Determine the [x, y] coordinate at the center of the cell enclosing the given text.  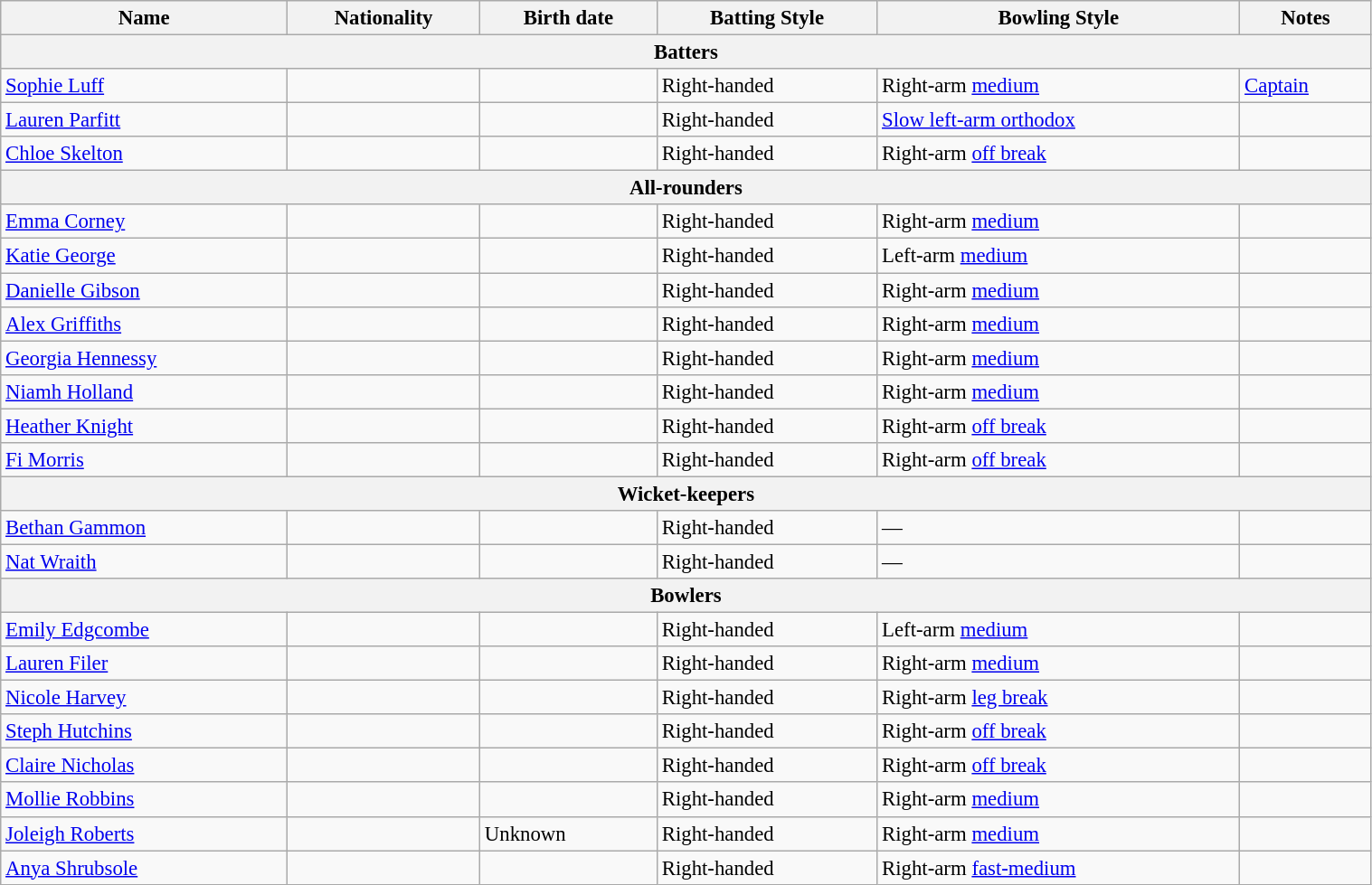
Birth date [569, 18]
Wicket-keepers [686, 494]
Bowling Style [1058, 18]
Emily Edgcombe [145, 630]
Joleigh Roberts [145, 833]
Batters [686, 52]
Heather Knight [145, 426]
Bethan Gammon [145, 528]
Anya Shrubsole [145, 868]
Alex Griffiths [145, 324]
Niamh Holland [145, 391]
Nationality [383, 18]
Unknown [569, 833]
Batting Style [767, 18]
Nat Wraith [145, 561]
Bowlers [686, 596]
Fi Morris [145, 460]
Katie George [145, 256]
Captain [1306, 86]
Lauren Parfitt [145, 120]
Right-arm fast-medium [1058, 868]
Chloe Skelton [145, 154]
Claire Nicholas [145, 766]
Notes [1306, 18]
Steph Hutchins [145, 731]
Slow left-arm orthodox [1058, 120]
Name [145, 18]
Nicole Harvey [145, 698]
Danielle Gibson [145, 290]
Sophie Luff [145, 86]
Georgia Hennessy [145, 358]
Emma Corney [145, 221]
Mollie Robbins [145, 800]
Lauren Filer [145, 664]
All-rounders [686, 188]
Right-arm leg break [1058, 698]
